Pinpoint the cell where the given text exists, returning its (X, Y) midpoint coordinate. 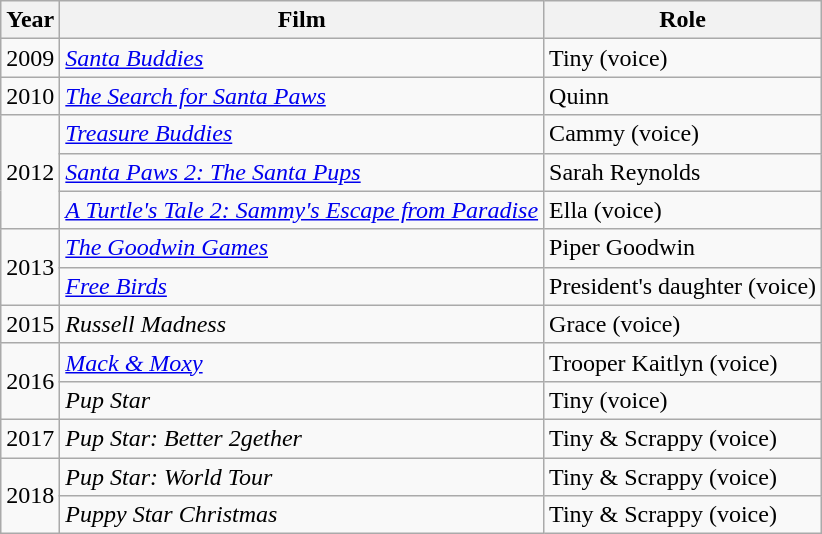
The Goodwin Games (302, 248)
2018 (30, 496)
Year (30, 20)
2012 (30, 172)
Russell Madness (302, 324)
Puppy Star Christmas (302, 515)
2016 (30, 381)
Santa Buddies (302, 58)
Pup Star: World Tour (302, 477)
The Search for Santa Paws (302, 96)
2009 (30, 58)
Pup Star: Better 2gether (302, 438)
Film (302, 20)
2010 (30, 96)
A Turtle's Tale 2: Sammy's Escape from Paradise (302, 210)
2015 (30, 324)
Grace (voice) (683, 324)
2013 (30, 267)
2017 (30, 438)
Santa Paws 2: The Santa Pups (302, 172)
Treasure Buddies (302, 134)
Cammy (voice) (683, 134)
Sarah Reynolds (683, 172)
Pup Star (302, 400)
President's daughter (voice) (683, 286)
Role (683, 20)
Quinn (683, 96)
Mack & Moxy (302, 362)
Free Birds (302, 286)
Piper Goodwin (683, 248)
Trooper Kaitlyn (voice) (683, 362)
Ella (voice) (683, 210)
